Search for the cell housing the specified text and yield its [X, Y] center coordinate. 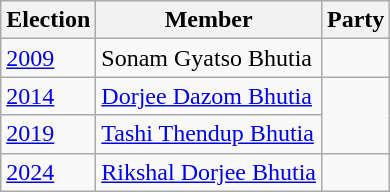
Party [356, 20]
2009 [48, 58]
Member [209, 20]
2024 [48, 172]
Rikshal Dorjee Bhutia [209, 172]
Election [48, 20]
Tashi Thendup Bhutia [209, 134]
Dorjee Dazom Bhutia [209, 96]
2019 [48, 134]
Sonam Gyatso Bhutia [209, 58]
2014 [48, 96]
